Identify which cell holds the provided text, then report its (X, Y) central coordinate. 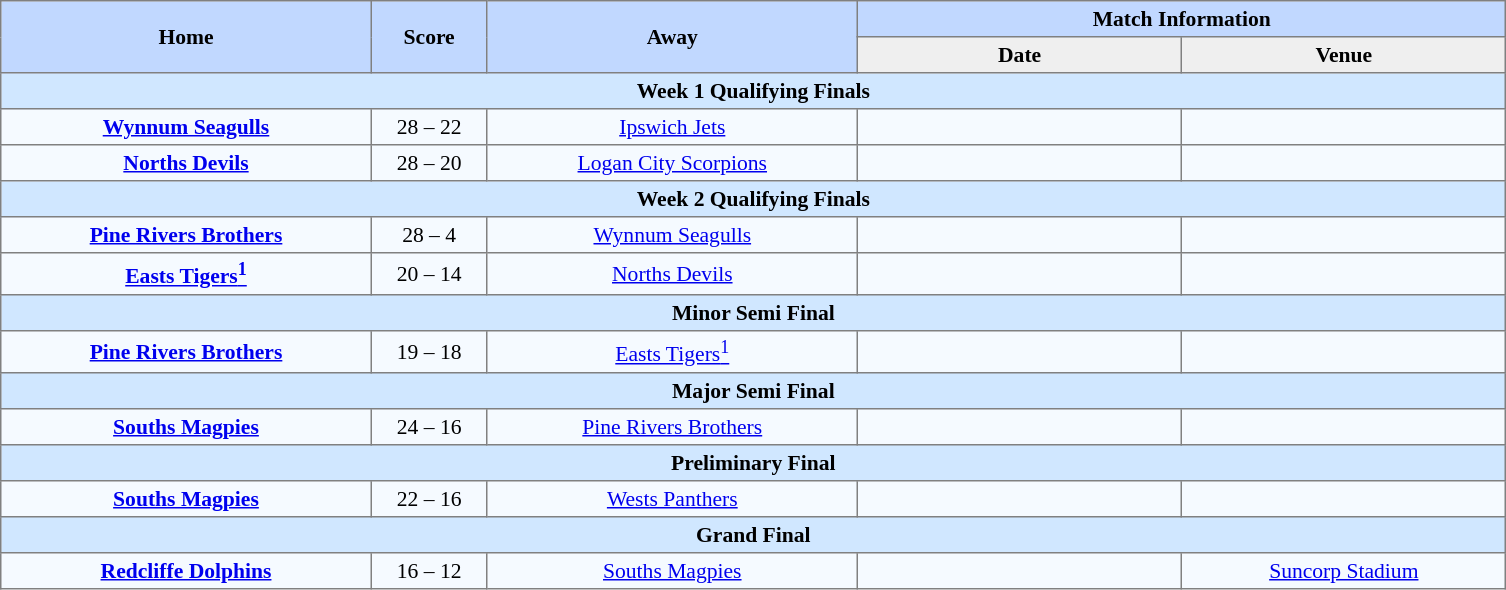
28 – 4 (429, 235)
Preliminary Final (754, 462)
24 – 16 (429, 426)
Major Semi Final (754, 390)
Match Information (1182, 19)
Ipswich Jets (672, 127)
Score (429, 37)
Redcliffe Dolphins (186, 570)
Home (186, 37)
Week 1 Qualifying Finals (754, 91)
28 – 20 (429, 163)
28 – 22 (429, 127)
22 – 16 (429, 498)
Logan City Scorpions (672, 163)
19 – 18 (429, 351)
Minor Semi Final (754, 312)
Grand Final (754, 534)
Away (672, 37)
20 – 14 (429, 274)
Date (1020, 55)
Suncorp Stadium (1344, 570)
Wests Panthers (672, 498)
Venue (1344, 55)
16 – 12 (429, 570)
Week 2 Qualifying Finals (754, 199)
